For the text-containing cell, return its midpoint in (x, y) coordinate format. 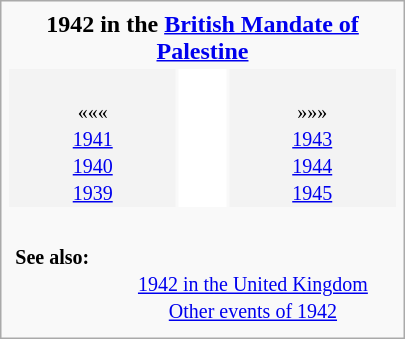
1942 in the British Mandate of Palestine (202, 38)
»»»194319441945 (312, 138)
«««194119401939 (92, 138)
See also: 1942 in the United KingdomOther events of 1942 (202, 270)
1942 in the United KingdomOther events of 1942 (254, 284)
See also: (60, 284)
